Output the [X, Y] coordinate of the center of the cell containing the given text.  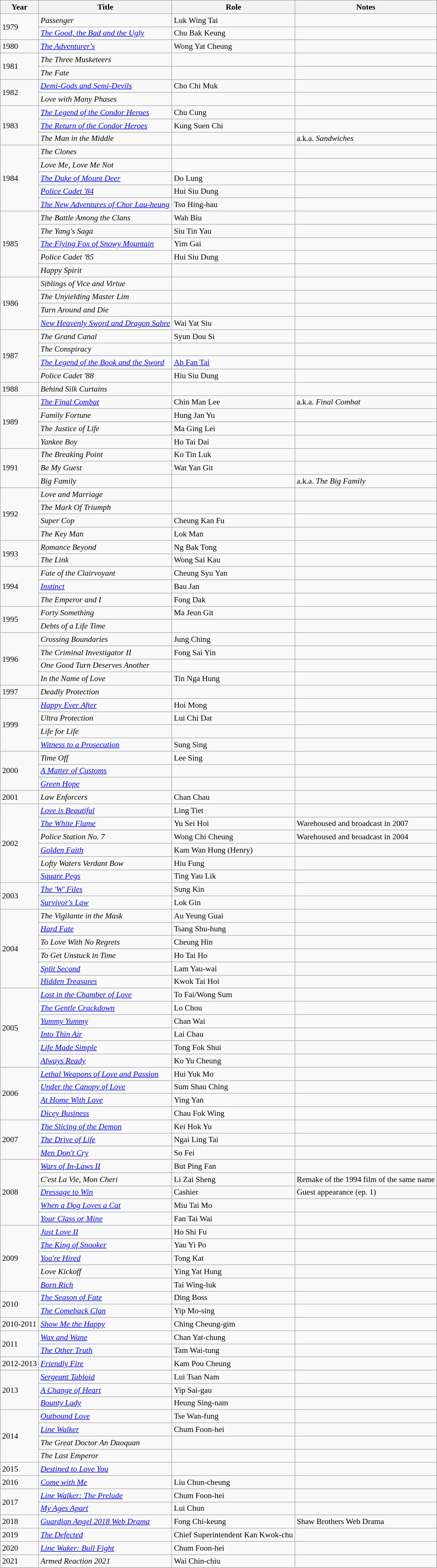
2020 [20, 1548]
1999 [20, 725]
Forty Something [105, 613]
Be My Guest [105, 468]
2011 [20, 1344]
Sergeant Tabloid [105, 1377]
Au Yeung Guai [233, 916]
Hoi Mong [233, 705]
The Legend of the Book and the Sword [105, 363]
Family Fortune [105, 416]
Fan Tai Wai [233, 1219]
Big Family [105, 481]
Love is Beautiful [105, 810]
1982 [20, 92]
The Drive of Life [105, 1140]
2010-2011 [20, 1324]
Destined to Love You [105, 1469]
Tso Hing-hau [233, 205]
When a Dog Loves a Cat [105, 1206]
Wai Yat Siu [233, 323]
1993 [20, 554]
2012-2013 [20, 1364]
Cheung Hin [233, 942]
2018 [20, 1522]
Ultra Protection [105, 718]
Instinct [105, 587]
Ling Tiet [233, 810]
The Emperor and I [105, 600]
Lofty Waters Verdant Bow [105, 863]
The Criminal Investigator II [105, 653]
Friendly Fire [105, 1364]
The New Adventures of Chor Lau-heung [105, 205]
Chief Superintendent Kan Kwok-chu [233, 1535]
Luk Wing Tai [233, 20]
1989 [20, 422]
Ding Boss [233, 1298]
The 'W' Files [105, 890]
Warehoused and broadcast in 2004 [366, 837]
Deadly Protection [105, 692]
The Battle Among the Clans [105, 218]
Ko Tin Luk [233, 455]
Ma Ging Lei [233, 429]
Hard Fate [105, 929]
Love with Many Phases [105, 99]
You're Hired [105, 1259]
1991 [20, 468]
Cheung Kan Fu [233, 521]
Turn Around and Die [105, 310]
The Slicing of the Demon [105, 1127]
The Other Truth [105, 1351]
C'est La Vie, Mon Cheri [105, 1179]
Happy Spirit [105, 271]
Ah Fan Tai [233, 363]
Siblings of Vice and Virtue [105, 284]
Tin Nga Hung [233, 679]
Hui Yuk Mo [233, 1074]
Hiu Siu Dung [233, 376]
Behind Silk Curtains [105, 389]
1992 [20, 514]
Demi-Gods and Semi-Devils [105, 86]
Wong Yat Cheung [233, 47]
Ng Bak Tong [233, 547]
Title [105, 7]
Guest appearance (ep. 1) [366, 1192]
Yau Yi Po [233, 1245]
At Home With Love [105, 1100]
The Last Emperor [105, 1456]
2019 [20, 1535]
The Good, the Bad and the Ugly [105, 33]
The Conspiracy [105, 349]
Yim Gai [233, 244]
Wah Biu [233, 218]
Romance Beyond [105, 547]
Your Class or Mine [105, 1219]
2001 [20, 797]
1984 [20, 178]
Do Lung [233, 178]
The Mark Of Triumph [105, 508]
Ko Yu Cheung [233, 1061]
Cho Chi Muk [233, 86]
Yummy Yummy [105, 1021]
1985 [20, 244]
Jung Ching [233, 639]
Fong Chi-keung [233, 1522]
The White Flame [105, 824]
Lost in the Chamber of Love [105, 995]
Square Pegs [105, 876]
Sung Sing [233, 745]
Ho Shi Fu [233, 1232]
Golden Faith [105, 850]
New Heavenly Sword and Dragon Sabre [105, 323]
Notes [366, 7]
The Gentle Crackdown [105, 1008]
Shaw Brothers Web Drama [366, 1522]
The Breaking Point [105, 455]
Police Cadet '88 [105, 376]
The Final Combat [105, 402]
Ching Cheung-gim [233, 1324]
Bau Jan [233, 587]
Syun Dou Si [233, 336]
So Fei [233, 1153]
To Fai/Wong Sum [233, 995]
Ma Jeun Git [233, 613]
Life for Life [105, 732]
Tai Wing-luk [233, 1285]
Line Walker: The Prelude [105, 1496]
One Good Turn Deserves Another [105, 666]
Dicey Business [105, 1114]
Time Off [105, 758]
Li Zai Sheng [233, 1179]
Yu Sei Hoi [233, 824]
1987 [20, 356]
Lee Sing [233, 758]
Fate of the Clairvoyant [105, 573]
Guardian Angel 2018 Web Drama [105, 1522]
Hiu Fung [233, 863]
Sum Shau Ching [233, 1087]
1996 [20, 659]
Tsang Shu-hung [233, 929]
A Matter of Customs [105, 771]
To Love With No Regrets [105, 942]
Chau Fok Wing [233, 1114]
2013 [20, 1390]
Line Walker [105, 1430]
a.k.a. Final Combat [366, 402]
The Link [105, 560]
A Change of Heart [105, 1390]
Passenger [105, 20]
1981 [20, 67]
Chan Yat-chung [233, 1337]
Hung Jan Yu [233, 416]
Kwok Tai Hoi [233, 982]
2016 [20, 1482]
1980 [20, 47]
Tong Fok Shui [233, 1048]
Always Ready [105, 1061]
Ying Yan [233, 1100]
Wong Chi Cheung [233, 837]
Love Kickoff [105, 1271]
Fong Sai Yin [233, 653]
Wong Sai Kau [233, 560]
Bounty Lady [105, 1403]
Debts of a Life Time [105, 626]
Survivor's Law [105, 903]
Wax and Wane [105, 1337]
Fong Dak [233, 600]
Lethal Weapons of Love and Passion [105, 1074]
The Grand Canal [105, 336]
The Fate [105, 73]
Chin Man Lee [233, 402]
The Season of Fate [105, 1298]
1997 [20, 692]
Sung Kin [233, 890]
The Yang's Saga [105, 231]
Just Love II [105, 1232]
Wars of In-Laws II [105, 1166]
Ying Yat Hung [233, 1271]
Kung Suen Chi [233, 126]
Happy Ever After [105, 705]
Lai Chau [233, 1034]
Ngai Ling Tai [233, 1140]
Under the Canopy of Love [105, 1087]
2005 [20, 1028]
Chan Wai [233, 1021]
2002 [20, 843]
The Three Musketeers [105, 60]
1986 [20, 303]
Cheung Syu Yan [233, 573]
Wai Chin-chiu [233, 1561]
Love and Marriage [105, 494]
Ting Yau Lik [233, 876]
1995 [20, 620]
The Comeback Clan [105, 1311]
2008 [20, 1192]
The Duke of Mount Deer [105, 178]
Cashier [233, 1192]
Heung Sing-nam [233, 1403]
2006 [20, 1094]
Men Don't Cry [105, 1153]
The Key Man [105, 534]
Tam Wai-tung [233, 1351]
Kam Wan Hung (Henry) [233, 850]
Warehoused and broadcast in 2007 [366, 824]
Ho Tai Ho [233, 955]
Green Hope [105, 784]
Chan Chau [233, 797]
Lo Chou [233, 1008]
Into Thin Air [105, 1034]
2021 [20, 1561]
Lui Tsan Nam [233, 1377]
Come with Me [105, 1482]
Miu Tai Mo [233, 1206]
Yankee Boy [105, 442]
The Great Doctor An Daoquan [105, 1443]
The Defected [105, 1535]
My Ages Apart [105, 1508]
Kei Hok Yu [233, 1127]
Role [233, 7]
Ho Tai Dai [233, 442]
Born Rich [105, 1285]
Line Waker: Bull Fight [105, 1548]
1994 [20, 586]
Love Me, Love Me Not [105, 165]
Witness to a Prosecution [105, 745]
The Vigilante in the Mask [105, 916]
The Flying Fox of Snowy Mountain [105, 244]
Hidden Treasures [105, 982]
Remake of the 1994 film of the same name [366, 1179]
The Return of the Condor Heroes [105, 126]
The Justice of Life [105, 429]
a.k.a. Sandwiches [366, 139]
In the Name of Love [105, 679]
To Get Unstuck in Time [105, 955]
2017 [20, 1502]
The Man in the Middle [105, 139]
2003 [20, 896]
Year [20, 7]
Chu Cung [233, 112]
The Adventurer's [105, 47]
Lok Man [233, 534]
2004 [20, 949]
The King of Snooker [105, 1245]
1988 [20, 389]
Super Cop [105, 521]
a.k.a. The Big Family [366, 481]
Armed Reaction 2021 [105, 1561]
Kam Pou Cheung [233, 1364]
Show Me the Happy [105, 1324]
Siu Tin Yau [233, 231]
Lui Chun [233, 1508]
Crossing Boundaries [105, 639]
The Legend of the Condor Heroes [105, 112]
The Clones [105, 152]
2007 [20, 1139]
Police Cadet '85 [105, 257]
2014 [20, 1436]
Lok Gin [233, 903]
1983 [20, 126]
2000 [20, 771]
Dressage to Win [105, 1192]
The Unyielding Master Lim [105, 297]
Lui Chi Dat [233, 718]
Outbound Love [105, 1416]
2010 [20, 1304]
Police Cadet '84 [105, 192]
But Ping Fan [233, 1166]
Life Made Simple [105, 1048]
Yip Sai-gau [233, 1390]
2009 [20, 1258]
Split Second [105, 969]
Police Station No. 7 [105, 837]
Liu Chun-cheung [233, 1482]
Yip Mo-sing [233, 1311]
Chu Bak Keung [233, 33]
Law Enforcers [105, 797]
Wat Yan Git [233, 468]
Tong Kat [233, 1259]
Lam Yau-wai [233, 969]
1979 [20, 27]
Tse Wan-fung [233, 1416]
2015 [20, 1469]
